Scan for the cell matching the given text and deliver its (x, y) coordinate at center. 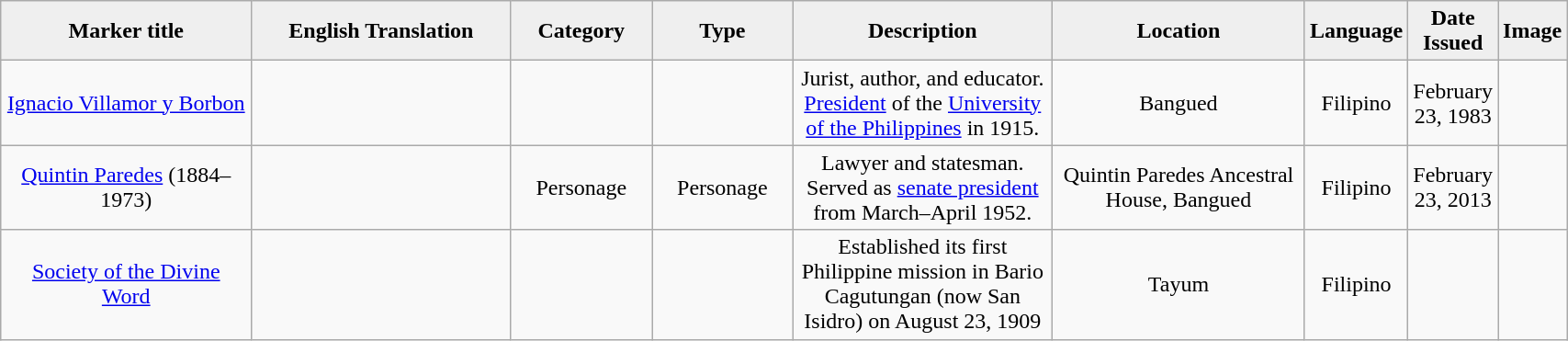
Society of the Divine Word (127, 285)
Marker title (127, 31)
English Translation (381, 31)
Language (1356, 31)
February 23, 2013 (1453, 188)
Category (581, 31)
Bangued (1178, 103)
Location (1178, 31)
Tayum (1178, 285)
Quintin Paredes Ancestral House, Bangued (1178, 188)
Type (723, 31)
Ignacio Villamor y Borbon (127, 103)
Jurist, author, and educator. President of the University of the Philippines in 1915. (922, 103)
February 23, 1983 (1453, 103)
Date Issued (1453, 31)
Image (1532, 31)
Description (922, 31)
Quintin Paredes (1884–1973) (127, 188)
Lawyer and statesman. Served as senate president from March–April 1952. (922, 188)
Established its first Philippine mission in Bario Cagutungan (now San Isidro) on August 23, 1909 (922, 285)
